Pinpoint the cell where the given text exists, returning its (x, y) midpoint coordinate. 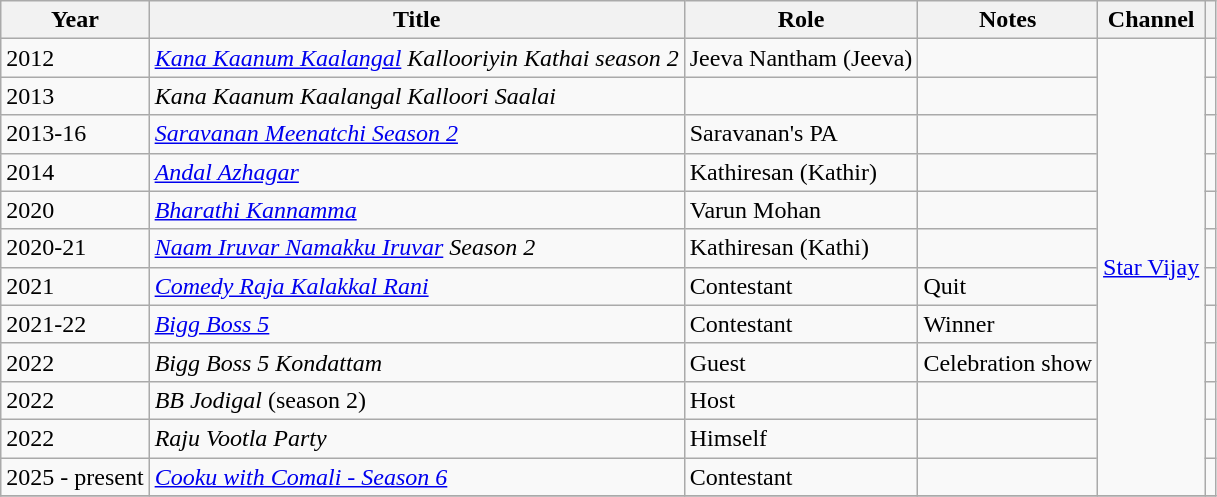
2020-21 (75, 248)
2021 (75, 286)
Channel (1152, 20)
Saravanan Meenatchi Season 2 (416, 134)
BB Jodigal (season 2) (416, 400)
Saravanan's PA (801, 134)
Guest (801, 362)
Bigg Boss 5 Kondattam (416, 362)
Varun Mohan (801, 210)
Host (801, 400)
Kana Kaanum Kaalangal Kallooriyin Kathai season 2 (416, 58)
Himself (801, 438)
Star Vijay (1152, 268)
Andal Azhagar (416, 172)
2014 (75, 172)
Winner (1008, 324)
Comedy Raja Kalakkal Rani (416, 286)
Title (416, 20)
Raju Vootla Party (416, 438)
Cooku with Comali - Season 6 (416, 477)
2025 - present (75, 477)
Kathiresan (Kathi) (801, 248)
Jeeva Nantham (Jeeva) (801, 58)
2012 (75, 58)
2013-16 (75, 134)
Bigg Boss 5 (416, 324)
Year (75, 20)
Celebration show (1008, 362)
Quit (1008, 286)
Notes (1008, 20)
2013 (75, 96)
Role (801, 20)
Bharathi Kannamma (416, 210)
Kathiresan (Kathir) (801, 172)
Kana Kaanum Kaalangal Kalloori Saalai (416, 96)
Naam Iruvar Namakku Iruvar Season 2 (416, 248)
2020 (75, 210)
2021-22 (75, 324)
